For the text-containing cell, return its midpoint in (x, y) coordinate format. 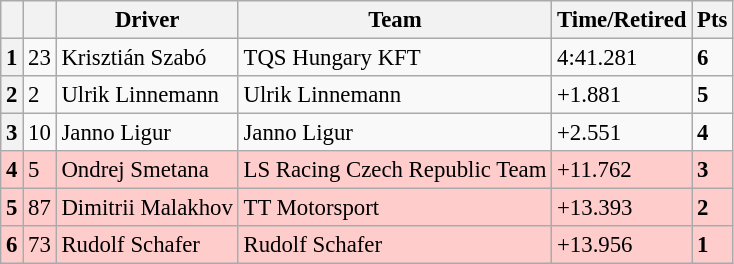
+1.881 (622, 95)
+13.393 (622, 208)
73 (40, 245)
TQS Hungary KFT (395, 58)
+2.551 (622, 133)
Time/Retired (622, 20)
+11.762 (622, 170)
Pts (712, 20)
+13.956 (622, 245)
Dimitrii Malakhov (147, 208)
TT Motorsport (395, 208)
87 (40, 208)
Krisztián Szabó (147, 58)
Driver (147, 20)
4:41.281 (622, 58)
10 (40, 133)
LS Racing Czech Republic Team (395, 170)
Team (395, 20)
Ondrej Smetana (147, 170)
23 (40, 58)
